Output the (x, y) coordinate of the center of the cell containing the given text.  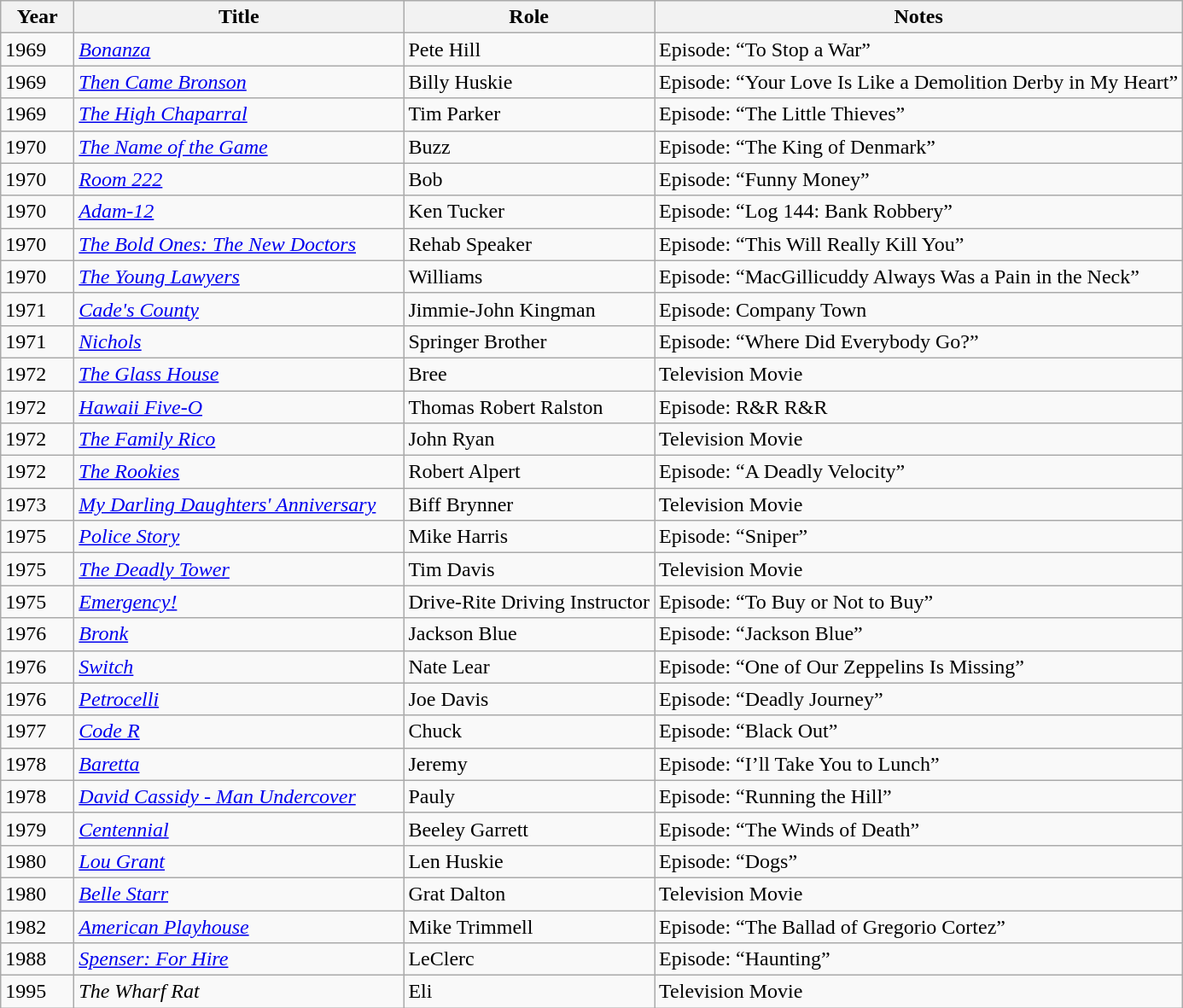
Cade's County (239, 309)
Episode: “To Stop a War” (918, 50)
Ken Tucker (529, 212)
The Rookies (239, 472)
1995 (38, 992)
Room 222 (239, 179)
The Young Lawyers (239, 277)
Emergency! (239, 602)
Episode: “MacGillicuddy Always Was a Pain in the Neck” (918, 277)
Tim Parker (529, 114)
Episode: “Log 144: Bank Robbery” (918, 212)
Episode: “Funny Money” (918, 179)
Bronk (239, 634)
Spenser: For Hire (239, 959)
Code R (239, 731)
Episode: “Dogs” (918, 861)
Hawaii Five-O (239, 407)
Petrocelli (239, 699)
Eli (529, 992)
Episode: “The Ballad of Gregorio Cortez” (918, 926)
Thomas Robert Ralston (529, 407)
Episode: “Jackson Blue” (918, 634)
The Name of the Game (239, 147)
Role (529, 17)
Episode: “Running the Hill” (918, 796)
The Bold Ones: The New Doctors (239, 244)
Jeremy (529, 764)
Billy Huskie (529, 82)
Tim Davis (529, 569)
The Wharf Rat (239, 992)
Len Huskie (529, 861)
Jackson Blue (529, 634)
John Ryan (529, 440)
The High Chaparral (239, 114)
Mike Trimmell (529, 926)
Pete Hill (529, 50)
Pauly (529, 796)
Bree (529, 374)
Biff Brynner (529, 504)
1979 (38, 829)
Episode: “This Will Really Kill You” (918, 244)
Episode: “Haunting” (918, 959)
Bob (529, 179)
Police Story (239, 537)
Robert Alpert (529, 472)
Rehab Speaker (529, 244)
Episode: “The King of Denmark” (918, 147)
Episode: “The Winds of Death” (918, 829)
1977 (38, 731)
The Deadly Tower (239, 569)
Lou Grant (239, 861)
Nichols (239, 341)
Springer Brother (529, 341)
Year (38, 17)
Belle Starr (239, 894)
David Cassidy - Man Undercover (239, 796)
Episode: “Sniper” (918, 537)
Centennial (239, 829)
Mike Harris (529, 537)
Beeley Garrett (529, 829)
Episode: “The Little Thieves” (918, 114)
Drive-Rite Driving Instructor (529, 602)
Bonanza (239, 50)
Episode: “To Buy or Not to Buy” (918, 602)
Episode: “I’ll Take You to Lunch” (918, 764)
Episode: “Your Love Is Like a Demolition Derby in My Heart” (918, 82)
1982 (38, 926)
Grat Dalton (529, 894)
Jimmie-John Kingman (529, 309)
LeClerc (529, 959)
Episode: R&R R&R (918, 407)
Chuck (529, 731)
Joe Davis (529, 699)
The Glass House (239, 374)
Episode: “Deadly Journey” (918, 699)
Baretta (239, 764)
1973 (38, 504)
Notes (918, 17)
Adam-12 (239, 212)
Switch (239, 667)
Then Came Bronson (239, 82)
Nate Lear (529, 667)
The Family Rico (239, 440)
Episode: “Where Did Everybody Go?” (918, 341)
My Darling Daughters' Anniversary (239, 504)
1988 (38, 959)
Episode: “Black Out” (918, 731)
Episode: “One of Our Zeppelins Is Missing” (918, 667)
Title (239, 17)
Episode: “A Deadly Velocity” (918, 472)
American Playhouse (239, 926)
Williams (529, 277)
Buzz (529, 147)
Episode: Company Town (918, 309)
